Scan for the cell matching the given text and deliver its [X, Y] coordinate at center. 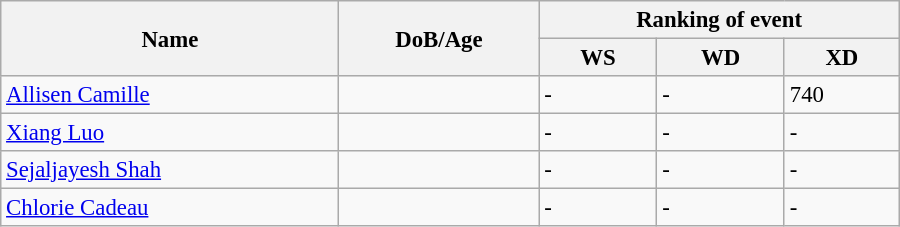
Sejaljayesh Shah [170, 170]
WD [721, 58]
XD [842, 58]
DoB/Age [439, 38]
740 [842, 95]
Name [170, 38]
Chlorie Cadeau [170, 208]
Ranking of event [719, 20]
Allisen Camille [170, 95]
Xiang Luo [170, 133]
WS [598, 58]
